Determine the [x, y] coordinate at the center of the cell enclosing the given text.  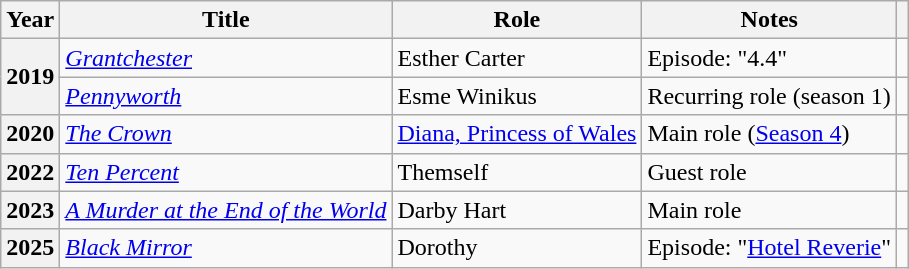
Title [226, 20]
Darby Hart [517, 210]
The Crown [226, 134]
Pennyworth [226, 96]
Ten Percent [226, 172]
2022 [30, 172]
A Murder at the End of the World [226, 210]
Themself [517, 172]
Grantchester [226, 58]
2025 [30, 248]
Notes [770, 20]
Role [517, 20]
Diana, Princess of Wales [517, 134]
2020 [30, 134]
Recurring role (season 1) [770, 96]
Main role [770, 210]
Year [30, 20]
Episode: "Hotel Reverie" [770, 248]
2023 [30, 210]
Esme Winikus [517, 96]
Main role (Season 4) [770, 134]
Esther Carter [517, 58]
Black Mirror [226, 248]
2019 [30, 77]
Dorothy [517, 248]
Guest role [770, 172]
Episode: "4.4" [770, 58]
